Find where the given text appears and provide that cell's center as [x, y] coordinate. 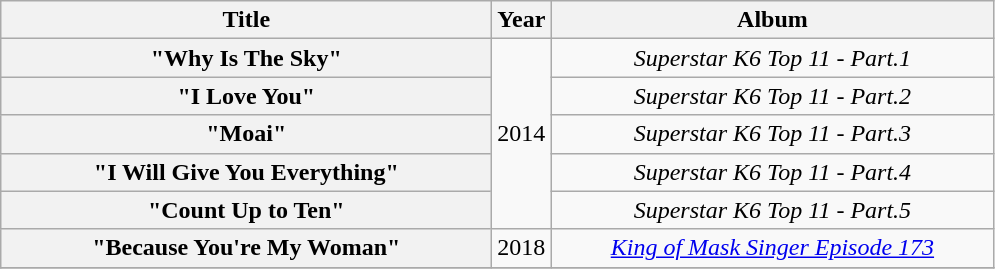
"I Will Give You Everything" [246, 172]
"Why Is The Sky" [246, 58]
King of Mask Singer Episode 173 [772, 248]
Superstar K6 Top 11 - Part.5 [772, 210]
Album [772, 20]
"Because You're My Woman" [246, 248]
Superstar K6 Top 11 - Part.3 [772, 134]
"I Love You" [246, 96]
Title [246, 20]
2014 [522, 134]
Superstar K6 Top 11 - Part.4 [772, 172]
Year [522, 20]
"Count Up to Ten" [246, 210]
"Moai" [246, 134]
Superstar K6 Top 11 - Part.2 [772, 96]
2018 [522, 248]
Superstar K6 Top 11 - Part.1 [772, 58]
